Extract the [X, Y] coordinate from the center of the cell holding the provided text.  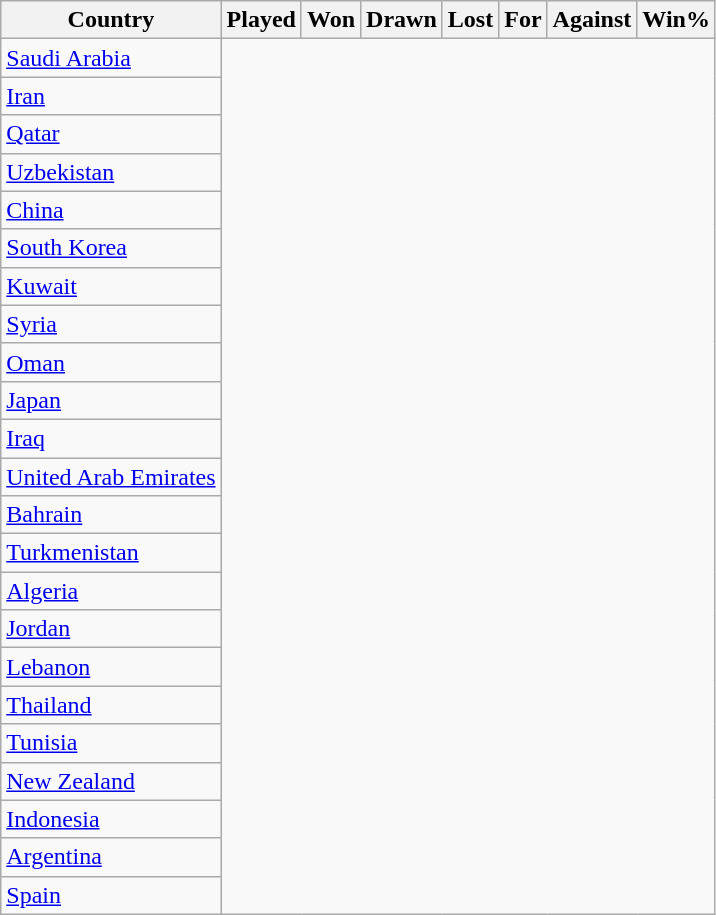
Oman [111, 362]
Syria [111, 324]
Iraq [111, 438]
China [111, 210]
Lost [470, 20]
Win% [676, 20]
Japan [111, 400]
Tunisia [111, 743]
Thailand [111, 705]
New Zealand [111, 781]
Uzbekistan [111, 172]
Turkmenistan [111, 553]
For [523, 20]
Kuwait [111, 286]
Argentina [111, 857]
Won [330, 20]
Algeria [111, 591]
United Arab Emirates [111, 477]
Country [111, 20]
South Korea [111, 248]
Qatar [111, 134]
Indonesia [111, 819]
Saudi Arabia [111, 58]
Jordan [111, 629]
Played [261, 20]
Drawn [402, 20]
Bahrain [111, 515]
Against [592, 20]
Iran [111, 96]
Lebanon [111, 667]
Spain [111, 895]
